Scan for the cell matching the given text and deliver its [x, y] coordinate at center. 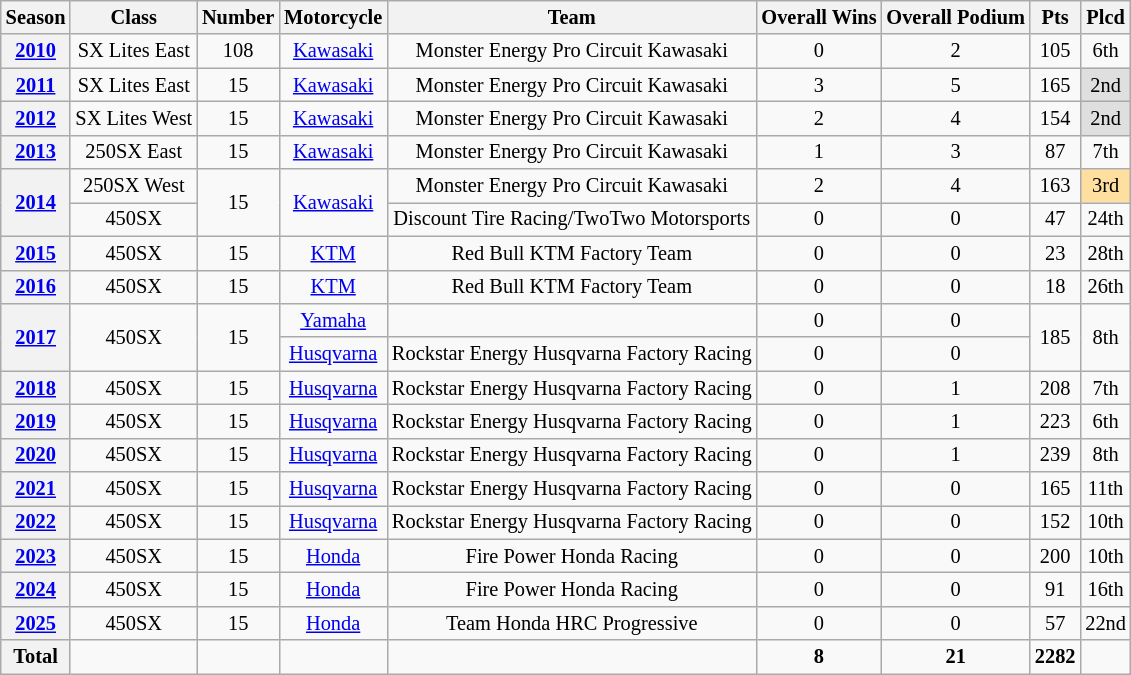
2019 [36, 421]
250SX East [134, 152]
47 [1055, 219]
2011 [36, 85]
16th [1105, 589]
105 [1055, 51]
2012 [36, 118]
Discount Tire Racing/TwoTwo Motorsports [572, 219]
22nd [1105, 623]
Overall Podium [955, 17]
23 [1055, 253]
108 [238, 51]
Pts [1055, 17]
223 [1055, 421]
154 [1055, 118]
2016 [36, 287]
Number [238, 17]
2023 [36, 556]
Team Honda HRC Progressive [572, 623]
11th [1105, 489]
2017 [36, 336]
239 [1055, 455]
Season [36, 17]
Motorcycle [333, 17]
8 [818, 657]
152 [1055, 522]
2010 [36, 51]
87 [1055, 152]
2282 [1055, 657]
200 [1055, 556]
24th [1105, 219]
2013 [36, 152]
91 [1055, 589]
Overall Wins [818, 17]
5 [955, 85]
208 [1055, 388]
2018 [36, 388]
2025 [36, 623]
57 [1055, 623]
2015 [36, 253]
2024 [36, 589]
2014 [36, 202]
2020 [36, 455]
Total [36, 657]
2021 [36, 489]
163 [1055, 186]
185 [1055, 336]
21 [955, 657]
28th [1105, 253]
Yamaha [333, 320]
Team [572, 17]
18 [1055, 287]
Class [134, 17]
Plcd [1105, 17]
250SX West [134, 186]
2022 [36, 522]
SX Lites West [134, 118]
3rd [1105, 186]
26th [1105, 287]
